Scan for the cell matching the given text and deliver its (x, y) coordinate at center. 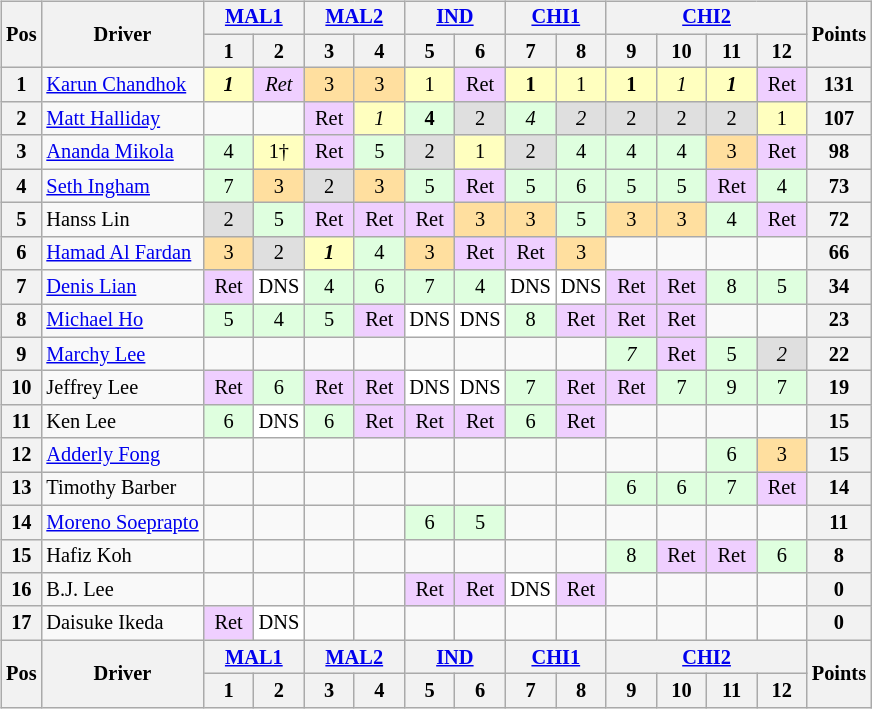
23 (839, 321)
34 (839, 287)
Timothy Barber (122, 489)
Matt Halliday (122, 119)
Hanss Lin (122, 220)
Marchy Lee (122, 354)
22 (839, 354)
13 (21, 489)
Moreno Soeprapto (122, 522)
19 (839, 388)
Michael Ho (122, 321)
Ken Lee (122, 422)
66 (839, 253)
17 (21, 623)
Jeffrey Lee (122, 388)
131 (839, 85)
Karun Chandhok (122, 85)
98 (839, 152)
Adderly Fong (122, 455)
Daisuke Ikeda (122, 623)
107 (839, 119)
Hafiz Koh (122, 556)
73 (839, 186)
72 (839, 220)
16 (21, 590)
Denis Lian (122, 287)
Hamad Al Fardan (122, 253)
B.J. Lee (122, 590)
Seth Ingham (122, 186)
1† (279, 152)
Ananda Mikola (122, 152)
